Extract the (x, y) coordinate from the center of the cell holding the provided text.  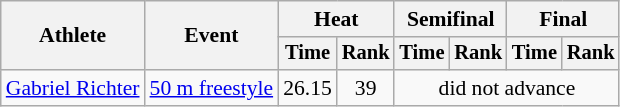
Semifinal (450, 19)
Athlete (73, 36)
50 m freestyle (212, 88)
did not advance (506, 88)
Final (563, 19)
Gabriel Richter (73, 88)
Event (212, 36)
26.15 (308, 88)
Heat (336, 19)
39 (366, 88)
